Pinpoint the cell where the given text exists, returning its [X, Y] midpoint coordinate. 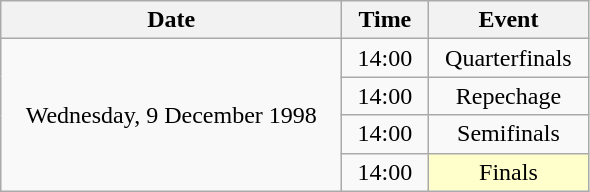
Time [385, 20]
Date [172, 20]
Quarterfinals [508, 58]
Finals [508, 172]
Semifinals [508, 134]
Repechage [508, 96]
Wednesday, 9 December 1998 [172, 115]
Event [508, 20]
